Search for the cell housing the specified text and yield its [x, y] center coordinate. 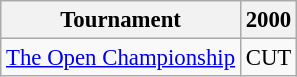
CUT [268, 58]
Tournament [121, 20]
2000 [268, 20]
The Open Championship [121, 58]
